Detect which cell encompasses the target text, then output its (X, Y) center coordinate. 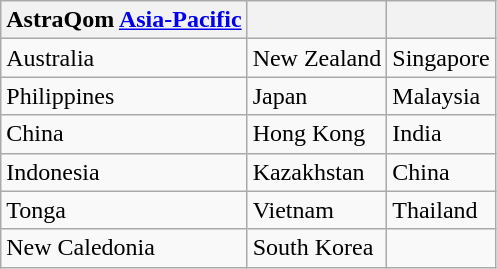
AstraQom Asia-Pacific (124, 20)
Australia (124, 58)
Tonga (124, 210)
Japan (317, 96)
New Caledonia (124, 248)
Malaysia (441, 96)
Vietnam (317, 210)
New Zealand (317, 58)
Philippines (124, 96)
Indonesia (124, 172)
Singapore (441, 58)
Hong Kong (317, 134)
South Korea (317, 248)
Thailand (441, 210)
India (441, 134)
Kazakhstan (317, 172)
